Pinpoint the cell where the given text exists, returning its (x, y) midpoint coordinate. 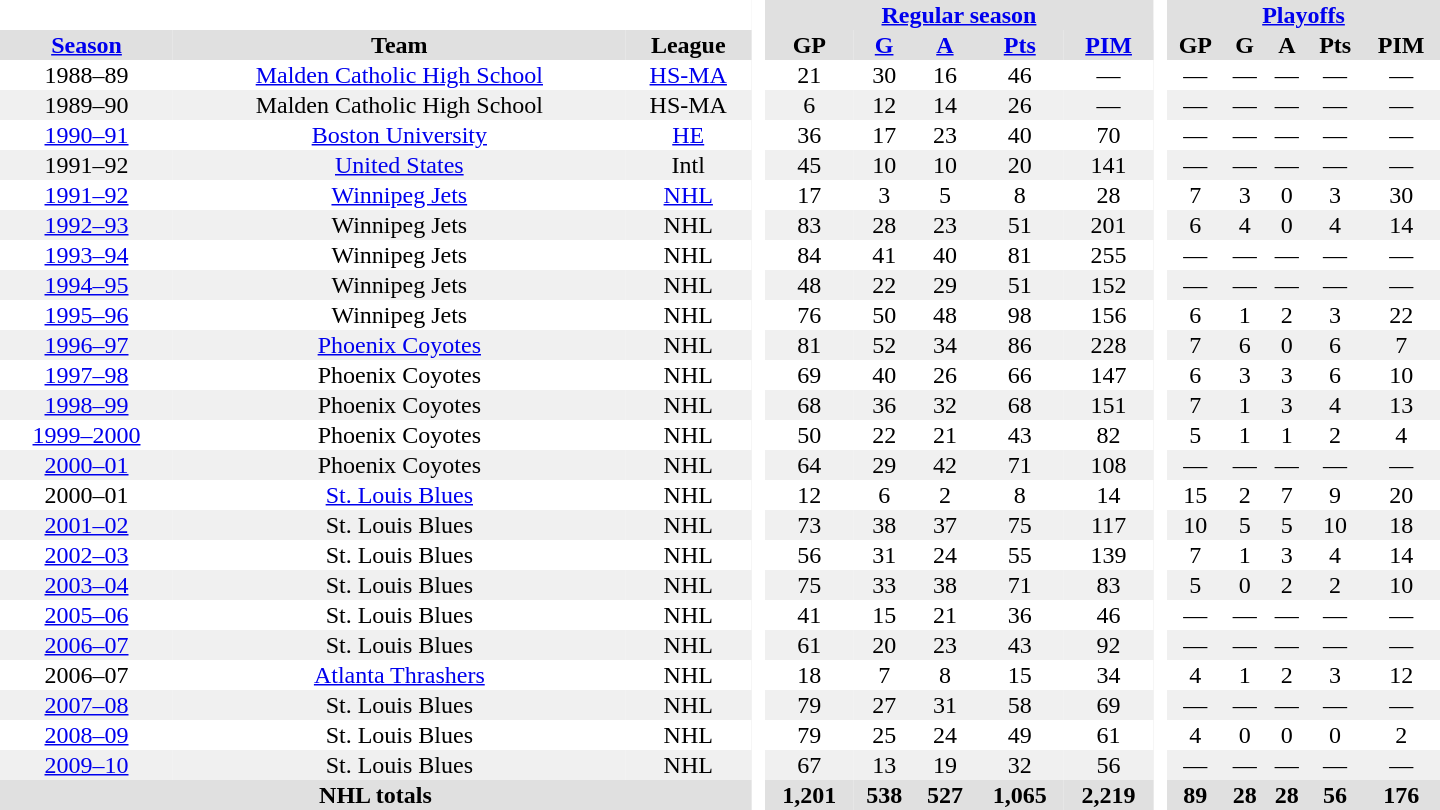
2005–06 (86, 615)
117 (1108, 525)
NHL totals (376, 795)
64 (810, 465)
1995–96 (86, 315)
73 (810, 525)
37 (946, 525)
1997–98 (86, 375)
2009–10 (86, 765)
45 (810, 165)
Boston University (400, 135)
1,065 (1020, 795)
82 (1108, 435)
United States (400, 165)
27 (884, 705)
1993–94 (86, 255)
1,201 (810, 795)
52 (884, 345)
9 (1336, 495)
255 (1108, 255)
156 (1108, 315)
2008–09 (86, 735)
55 (1020, 555)
66 (1020, 375)
1988–89 (86, 75)
527 (946, 795)
2003–04 (86, 585)
1994–95 (86, 285)
151 (1108, 405)
86 (1020, 345)
1999–2000 (86, 435)
76 (810, 315)
HE (688, 135)
70 (1108, 135)
139 (1108, 555)
84 (810, 255)
141 (1108, 165)
2002–03 (86, 555)
19 (946, 765)
1996–97 (86, 345)
Team (400, 45)
49 (1020, 735)
67 (810, 765)
89 (1196, 795)
Intl (688, 165)
108 (1108, 465)
92 (1108, 645)
1998–99 (86, 405)
33 (884, 585)
1992–93 (86, 225)
2001–02 (86, 525)
Atlanta Thrashers (400, 675)
2007–08 (86, 705)
538 (884, 795)
1990–91 (86, 135)
25 (884, 735)
Regular season (959, 15)
1989–90 (86, 105)
Playoffs (1304, 15)
16 (946, 75)
98 (1020, 315)
Season (86, 45)
147 (1108, 375)
228 (1108, 345)
176 (1401, 795)
League (688, 45)
152 (1108, 285)
201 (1108, 225)
42 (946, 465)
58 (1020, 705)
2,219 (1108, 795)
